Find where the given text appears and provide that cell's center as (X, Y) coordinate. 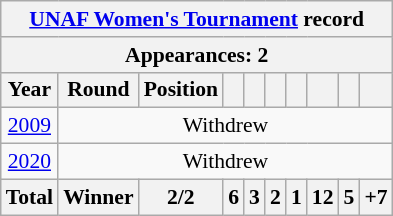
5 (350, 197)
+7 (376, 197)
Appearances: 2 (197, 55)
Total (30, 197)
6 (234, 197)
3 (254, 197)
2009 (30, 126)
2 (276, 197)
Year (30, 90)
UNAF Women's Tournament record (197, 19)
Round (98, 90)
2/2 (181, 197)
Position (181, 90)
2020 (30, 162)
1 (296, 197)
12 (323, 197)
Winner (98, 197)
